Output the (X, Y) coordinate of the center of the cell containing the given text.  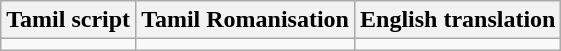
Tamil Romanisation (246, 20)
English translation (457, 20)
Tamil script (68, 20)
